Pinpoint the cell where the given text exists, returning its (x, y) midpoint coordinate. 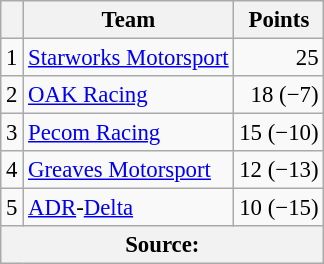
15 (−10) (279, 133)
1 (12, 58)
Pecom Racing (128, 133)
25 (279, 58)
Greaves Motorsport (128, 170)
ADR-Delta (128, 208)
5 (12, 208)
OAK Racing (128, 95)
Points (279, 20)
2 (12, 95)
18 (−7) (279, 95)
12 (−13) (279, 170)
4 (12, 170)
Source: (162, 245)
Team (128, 20)
Starworks Motorsport (128, 58)
3 (12, 133)
10 (−15) (279, 208)
